Identify which cell holds the provided text, then report its [X, Y] central coordinate. 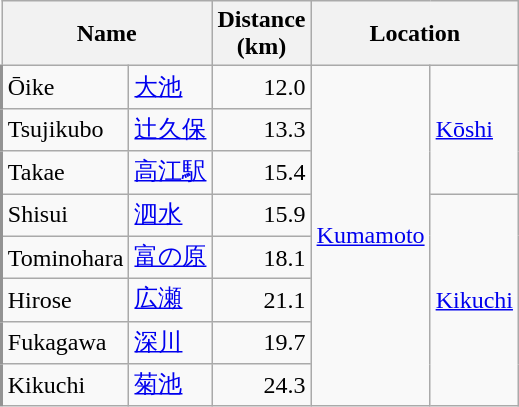
18.1 [262, 258]
24.3 [262, 386]
Tsujikubo [66, 130]
12.0 [262, 88]
Location [414, 34]
Kumamoto [370, 236]
辻久保 [170, 130]
21.1 [262, 300]
Hirose [66, 300]
Tominohara [66, 258]
19.7 [262, 342]
Ōike [66, 88]
Distance (km) [262, 34]
Name [107, 34]
15.9 [262, 216]
富の原 [170, 258]
Fukagawa [66, 342]
深川 [170, 342]
Shisui [66, 216]
15.4 [262, 172]
Takae [66, 172]
菊池 [170, 386]
高江駅 [170, 172]
大池 [170, 88]
広瀬 [170, 300]
13.3 [262, 130]
Kōshi [474, 130]
泗水 [170, 216]
